Search for the cell housing the specified text and yield its (X, Y) center coordinate. 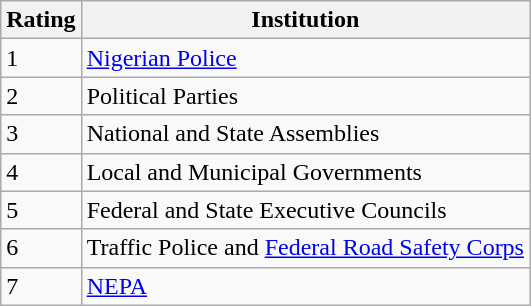
7 (41, 286)
1 (41, 58)
4 (41, 172)
Local and Municipal Governments (305, 172)
Rating (41, 20)
NEPA (305, 286)
Nigerian Police (305, 58)
National and State Assemblies (305, 134)
2 (41, 96)
6 (41, 248)
3 (41, 134)
5 (41, 210)
Political Parties (305, 96)
Federal and State Executive Councils (305, 210)
Traffic Police and Federal Road Safety Corps (305, 248)
Institution (305, 20)
